From the cell containing the given text, extract its center point as [X, Y] coordinate. 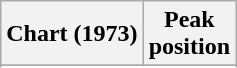
Peakposition [189, 34]
Chart (1973) [72, 34]
